Determine the [x, y] coordinate at the center of the cell enclosing the given text.  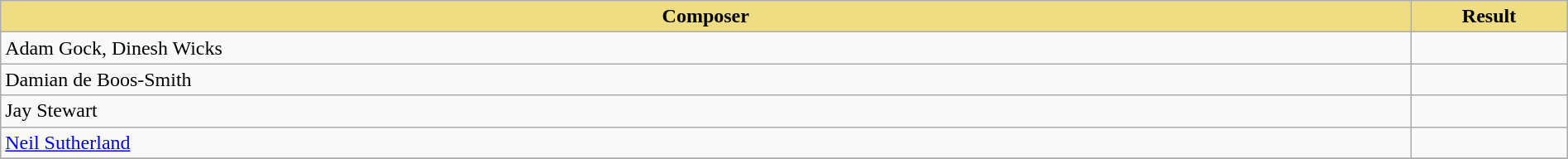
Composer [706, 17]
Jay Stewart [706, 111]
Damian de Boos-Smith [706, 79]
Result [1489, 17]
Adam Gock, Dinesh Wicks [706, 48]
Neil Sutherland [706, 142]
